Capture the cell that displays the provided text and extract its (x, y) central coordinate. 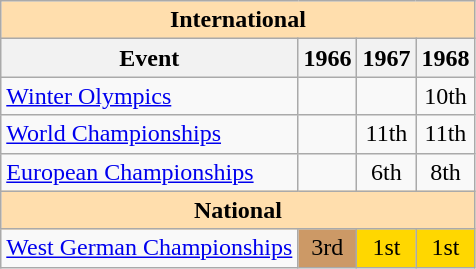
8th (446, 172)
West German Championships (150, 248)
10th (446, 96)
1968 (446, 58)
6th (386, 172)
1967 (386, 58)
Event (150, 58)
1966 (328, 58)
National (238, 210)
3rd (328, 248)
Winter Olympics (150, 96)
International (238, 20)
European Championships (150, 172)
World Championships (150, 134)
